Provide the [X, Y] coordinate of the cell's center where the given text is located.  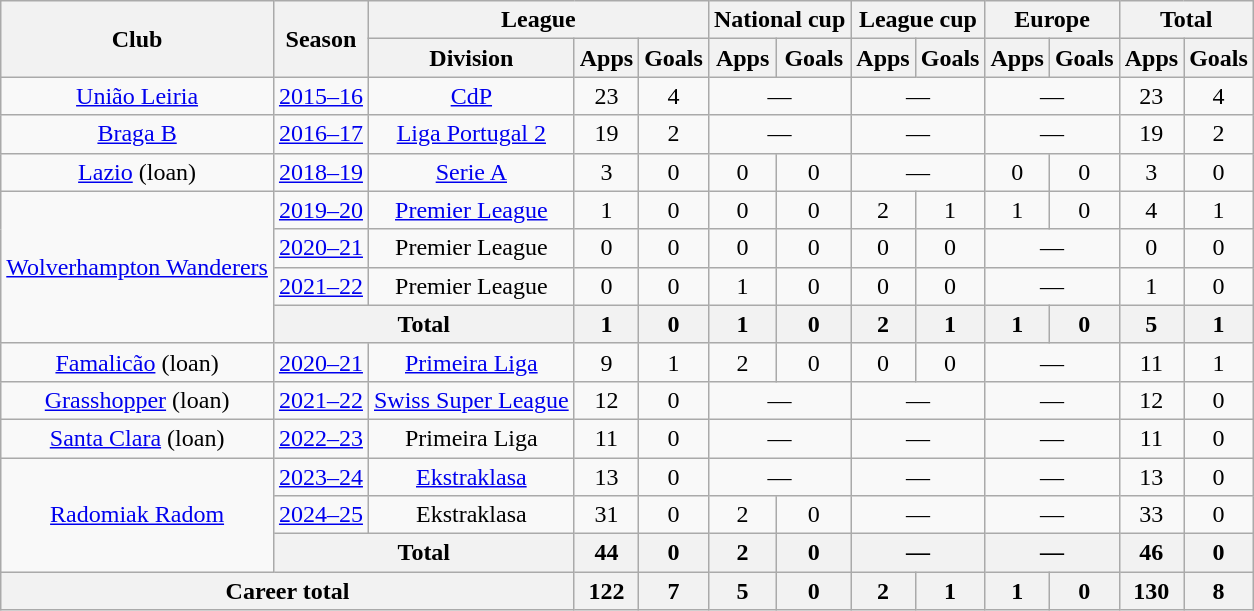
Season [320, 39]
33 [1151, 515]
2019–20 [320, 210]
Career total [288, 591]
130 [1151, 591]
League [538, 20]
Swiss Super League [471, 400]
Division [471, 58]
Wolverhampton Wanderers [138, 267]
União Leiria [138, 96]
Radomiak Radom [138, 515]
44 [606, 553]
8 [1219, 591]
Serie A [471, 172]
122 [606, 591]
Club [138, 39]
2024–25 [320, 515]
Grasshopper (loan) [138, 400]
31 [606, 515]
Lazio (loan) [138, 172]
2023–24 [320, 477]
9 [606, 362]
2022–23 [320, 438]
2016–17 [320, 134]
2018–19 [320, 172]
Santa Clara (loan) [138, 438]
CdP [471, 96]
League cup [918, 20]
2015–16 [320, 96]
National cup [779, 20]
Liga Portugal 2 [471, 134]
7 [674, 591]
Europe [1052, 20]
Famalicão (loan) [138, 362]
Braga B [138, 134]
46 [1151, 553]
